Identify which cell holds the provided text, then report its (X, Y) central coordinate. 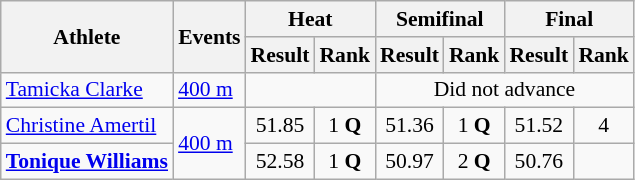
4 (604, 126)
Semifinal (440, 19)
Heat (310, 19)
Final (568, 19)
52.58 (280, 162)
51.85 (280, 126)
2 Q (474, 162)
51.52 (538, 126)
50.97 (410, 162)
50.76 (538, 162)
Athlete (87, 36)
Events (209, 36)
Tamicka Clarke (87, 90)
51.36 (410, 126)
Christine Amertil (87, 126)
Tonique Williams (87, 162)
Did not advance (504, 90)
